Search for the cell housing the specified text and yield its [X, Y] center coordinate. 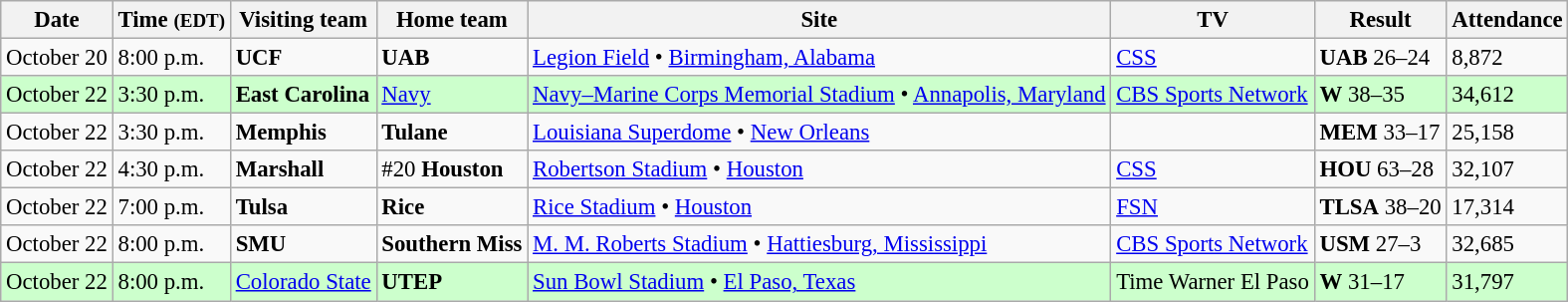
Marshall [303, 169]
Sun Bowl Stadium • El Paso, Texas [819, 282]
USM 27–3 [1380, 244]
UAB 26–24 [1380, 58]
HOU 63–28 [1380, 169]
TV [1213, 20]
Colorado State [303, 282]
32,107 [1507, 169]
Louisiana Superdome • New Orleans [819, 133]
Navy–Marine Corps Memorial Stadium • Annapolis, Maryland [819, 95]
East Carolina [303, 95]
25,158 [1507, 133]
W 31–17 [1380, 282]
Time Warner El Paso [1213, 282]
Attendance [1507, 20]
#20 Houston [452, 169]
October 20 [57, 58]
Rice [452, 207]
Time (EDT) [171, 20]
Southern Miss [452, 244]
Date [57, 20]
34,612 [1507, 95]
W 38–35 [1380, 95]
7:00 p.m. [171, 207]
Tulsa [303, 207]
UAB [452, 58]
17,314 [1507, 207]
8,872 [1507, 58]
SMU [303, 244]
Memphis [303, 133]
Navy [452, 95]
TLSA 38–20 [1380, 207]
Robertson Stadium • Houston [819, 169]
MEM 33–17 [1380, 133]
Result [1380, 20]
32,685 [1507, 244]
Rice Stadium • Houston [819, 207]
Legion Field • Birmingham, Alabama [819, 58]
Visiting team [303, 20]
UCF [303, 58]
31,797 [1507, 282]
FSN [1213, 207]
UTEP [452, 282]
M. M. Roberts Stadium • Hattiesburg, Mississippi [819, 244]
4:30 p.m. [171, 169]
Home team [452, 20]
Site [819, 20]
Tulane [452, 133]
